Identify which cell holds the provided text, then report its (x, y) central coordinate. 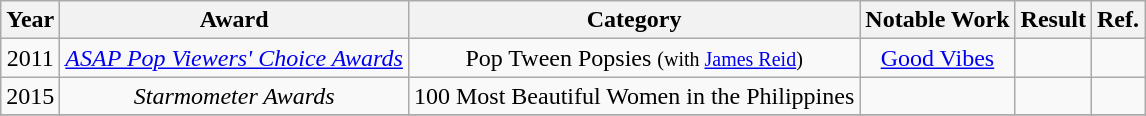
Notable Work (938, 20)
2011 (30, 58)
Good Vibes (938, 58)
ASAP Pop Viewers' Choice Awards (234, 58)
Year (30, 20)
Starmometer Awards (234, 96)
Category (634, 20)
Pop Tween Popsies (with James Reid) (634, 58)
2015 (30, 96)
Award (234, 20)
Ref. (1118, 20)
Result (1053, 20)
100 Most Beautiful Women in the Philippines (634, 96)
